Pinpoint the cell where the given text exists, returning its (x, y) midpoint coordinate. 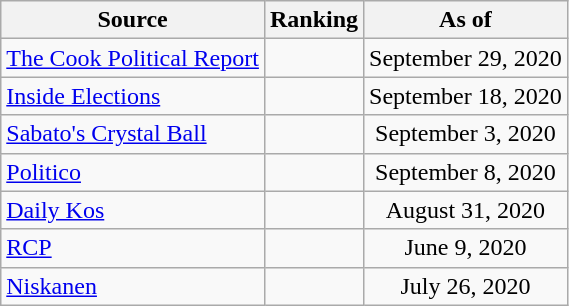
Daily Kos (133, 210)
As of (466, 20)
September 18, 2020 (466, 96)
RCP (133, 248)
Ranking (314, 20)
September 8, 2020 (466, 172)
Politico (133, 172)
June 9, 2020 (466, 248)
Inside Elections (133, 96)
August 31, 2020 (466, 210)
Niskanen (133, 286)
Source (133, 20)
The Cook Political Report (133, 58)
September 3, 2020 (466, 134)
July 26, 2020 (466, 286)
September 29, 2020 (466, 58)
Sabato's Crystal Ball (133, 134)
